Identify which cell holds the provided text, then report its [x, y] central coordinate. 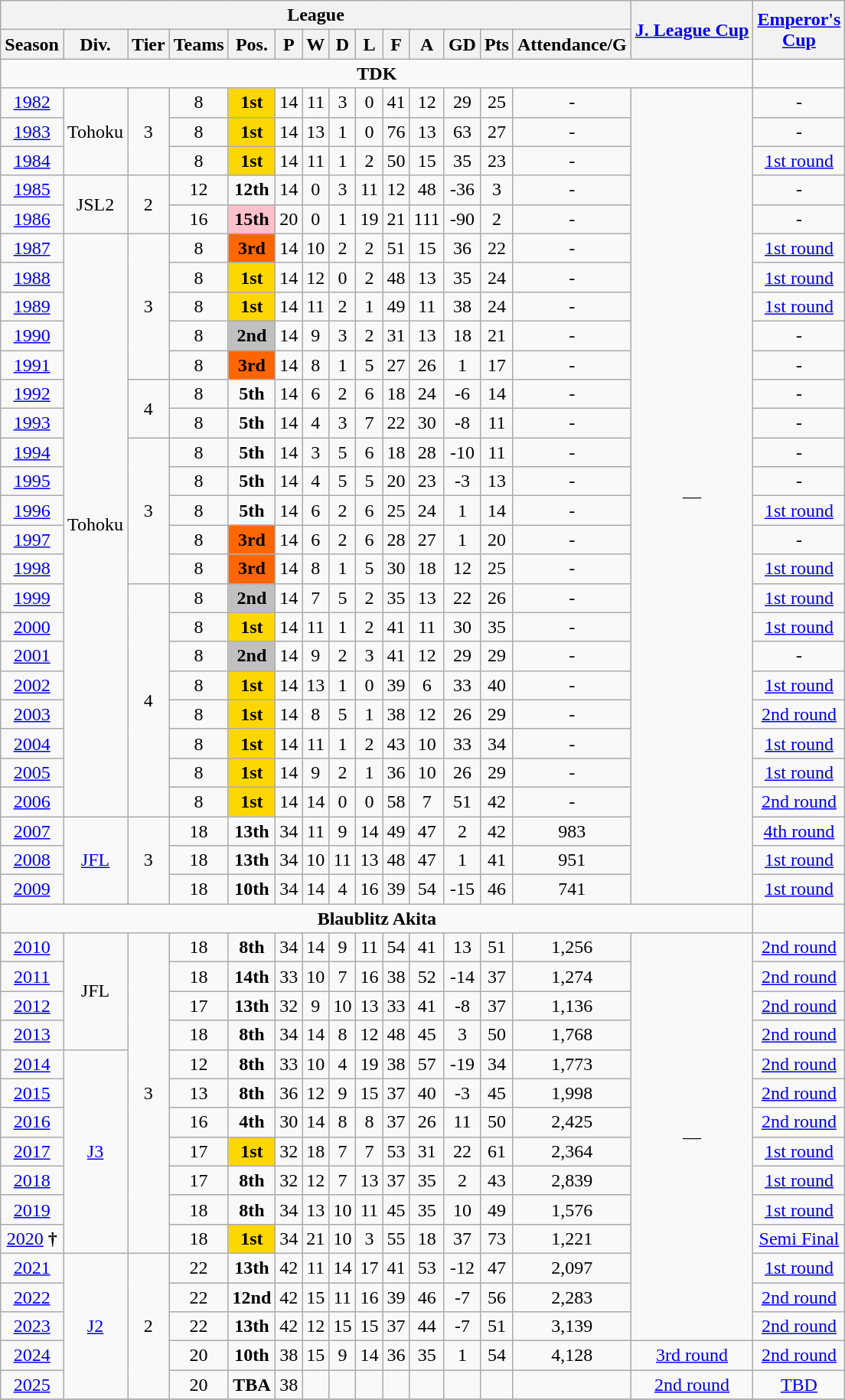
2020 † [32, 1238]
D [343, 44]
-6 [462, 394]
Blaublitz Akita [377, 919]
1991 [32, 365]
2013 [32, 1035]
Pts [496, 44]
56 [496, 1297]
3rd round [692, 1356]
F [396, 44]
2003 [32, 714]
J. League Cup [692, 30]
2009 [32, 889]
1999 [32, 598]
14th [252, 977]
58 [396, 801]
Pos. [252, 44]
1,576 [572, 1209]
2,425 [572, 1122]
52 [427, 977]
1993 [32, 423]
1994 [32, 452]
-10 [462, 452]
1,221 [572, 1238]
2010 [32, 948]
2001 [32, 656]
2000 [32, 627]
12nd [252, 1297]
1,768 [572, 1035]
1,998 [572, 1093]
4th round [799, 831]
J2 [95, 1326]
1,136 [572, 1006]
A [427, 44]
Tier [148, 44]
JSL2 [95, 204]
57 [427, 1064]
2014 [32, 1064]
1985 [32, 190]
73 [496, 1238]
2018 [32, 1180]
61 [496, 1151]
TBA [252, 1385]
1982 [32, 103]
1988 [32, 277]
15th [252, 219]
Attendance/G [572, 44]
2,364 [572, 1151]
Season [32, 44]
2015 [32, 1093]
3,139 [572, 1327]
2002 [32, 685]
Div. [95, 44]
741 [572, 889]
4,128 [572, 1356]
-15 [462, 889]
-14 [462, 977]
L [369, 44]
951 [572, 860]
2004 [32, 743]
P [289, 44]
1989 [32, 306]
1,274 [572, 977]
2024 [32, 1356]
2007 [32, 831]
2012 [32, 1006]
2021 [32, 1268]
1986 [32, 219]
TBD [799, 1385]
1983 [32, 132]
76 [396, 132]
2025 [32, 1385]
Emperor'sCup [799, 30]
2011 [32, 977]
2022 [32, 1297]
1995 [32, 481]
111 [427, 219]
-19 [462, 1064]
2,097 [572, 1268]
J3 [95, 1151]
1984 [32, 161]
1992 [32, 394]
Semi Final [799, 1238]
1998 [32, 569]
2005 [32, 772]
2016 [32, 1122]
-36 [462, 190]
63 [462, 132]
W [315, 44]
2,839 [572, 1180]
GD [462, 44]
4th [252, 1122]
2017 [32, 1151]
Teams [199, 44]
1,773 [572, 1064]
2006 [32, 801]
TDK [377, 73]
-90 [462, 219]
1990 [32, 335]
2023 [32, 1327]
2019 [32, 1209]
1997 [32, 540]
-12 [462, 1268]
983 [572, 831]
12th [252, 190]
League [315, 15]
2,283 [572, 1297]
44 [427, 1327]
2008 [32, 860]
1987 [32, 248]
1,256 [572, 948]
55 [396, 1238]
1996 [32, 511]
